Extract the (x, y) coordinate from the center of the cell holding the provided text.  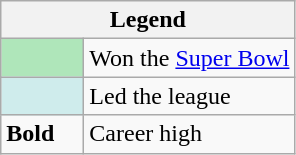
Led the league (190, 96)
Legend (148, 20)
Career high (190, 134)
Won the Super Bowl (190, 58)
Bold (42, 134)
